Provide the (X, Y) coordinate of the cell's center where the given text is located.  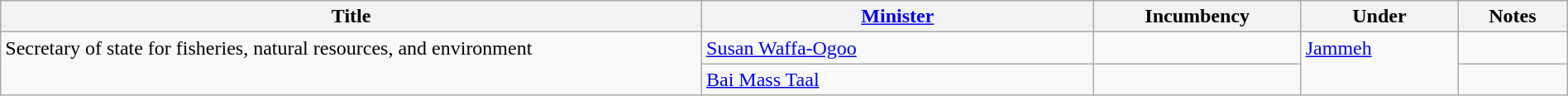
Under (1379, 17)
Notes (1513, 17)
Secretary of state for fisheries, natural resources, and environment (351, 64)
Jammeh (1379, 64)
Bai Mass Taal (898, 79)
Susan Waffa-Ogoo (898, 48)
Title (351, 17)
Minister (898, 17)
Incumbency (1198, 17)
